Output the [X, Y] coordinate of the center of the cell containing the given text.  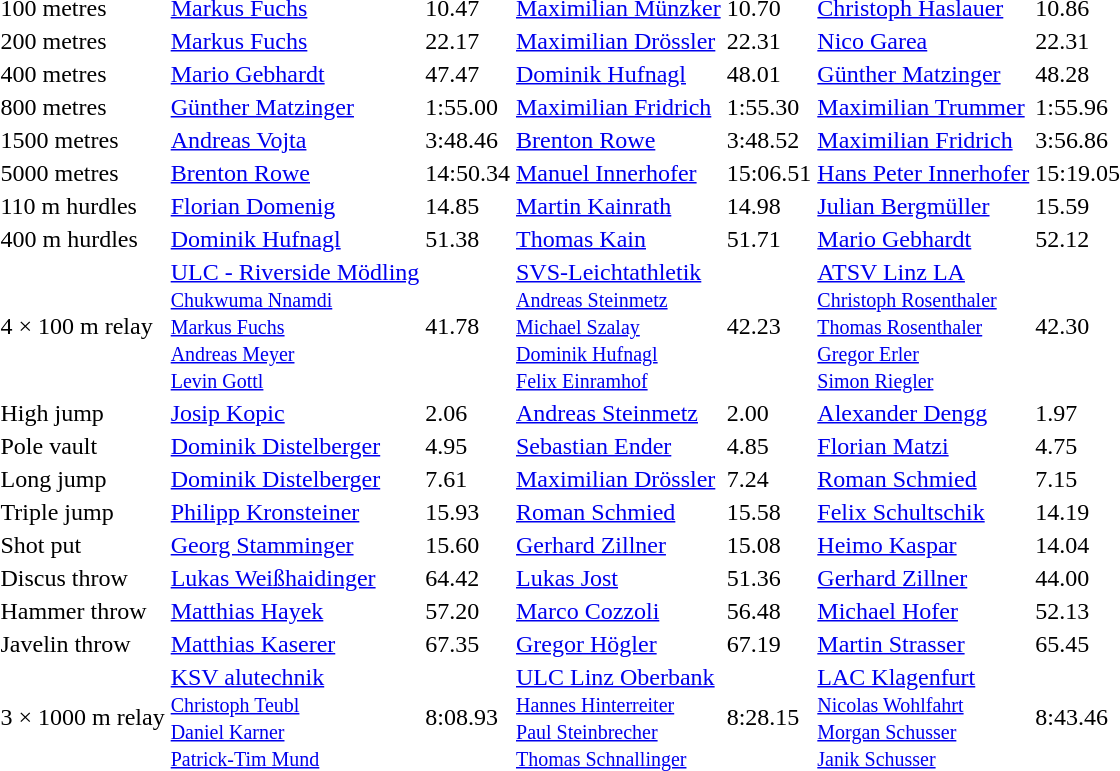
57.20 [468, 611]
42.23 [769, 326]
7.61 [468, 479]
4.95 [468, 446]
1:55.00 [468, 107]
41.78 [468, 326]
Marco Cozzoli [619, 611]
ATSV Linz LAChristoph RosenthalerThomas RosenthalerGregor ErlerSimon Riegler [924, 326]
64.42 [468, 578]
Lukas Jost [619, 578]
51.36 [769, 578]
22.31 [769, 41]
Julian Bergmüller [924, 206]
56.48 [769, 611]
Georg Stamminger [295, 545]
2.06 [468, 413]
14.85 [468, 206]
Alexander Dengg [924, 413]
Martin Kainrath [619, 206]
15.08 [769, 545]
2.00 [769, 413]
Heimo Kaspar [924, 545]
Hans Peter Innerhofer [924, 173]
Sebastian Ender [619, 446]
1:55.30 [769, 107]
4.85 [769, 446]
Florian Matzi [924, 446]
48.01 [769, 74]
Felix Schultschik [924, 512]
7.24 [769, 479]
67.35 [468, 644]
Nico Garea [924, 41]
Michael Hofer [924, 611]
15.60 [468, 545]
Florian Domenig [295, 206]
Philipp Kronsteiner [295, 512]
Lukas Weißhaidinger [295, 578]
Martin Strasser [924, 644]
ULC - Riverside MödlingChukwuma NnamdiMarkus FuchsAndreas MeyerLevin Gottl [295, 326]
15.58 [769, 512]
47.47 [468, 74]
Matthias Hayek [295, 611]
22.17 [468, 41]
Josip Kopic [295, 413]
Matthias Kaserer [295, 644]
Manuel Innerhofer [619, 173]
51.38 [468, 239]
51.71 [769, 239]
67.19 [769, 644]
Gregor Högler [619, 644]
Thomas Kain [619, 239]
15.93 [468, 512]
Andreas Steinmetz [619, 413]
3:48.46 [468, 140]
Markus Fuchs [295, 41]
14:50.34 [468, 173]
14.98 [769, 206]
Maximilian Trummer [924, 107]
15:06.51 [769, 173]
3:48.52 [769, 140]
SVS-LeichtathletikAndreas SteinmetzMichael SzalayDominik HufnaglFelix Einramhof [619, 326]
Andreas Vojta [295, 140]
